Identify which cell holds the provided text, then report its [x, y] central coordinate. 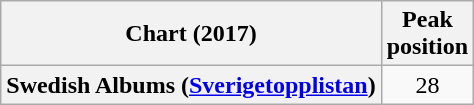
Swedish Albums (Sverigetopplistan) [191, 85]
28 [427, 85]
Peak position [427, 34]
Chart (2017) [191, 34]
